Return (x, y) of the center of cell containing provided text 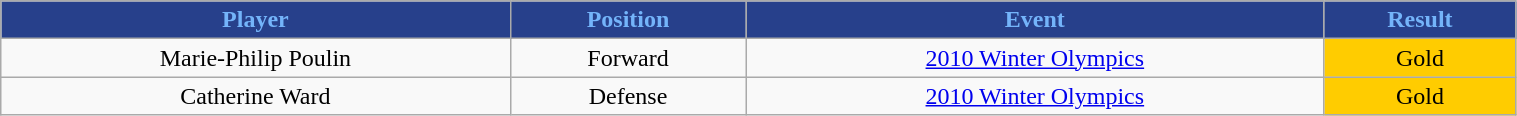
Defense (628, 96)
Player (256, 20)
Result (1420, 20)
Position (628, 20)
Event (1035, 20)
Catherine Ward (256, 96)
Marie-Philip Poulin (256, 58)
Forward (628, 58)
